Search for the cell housing the specified text and yield its [X, Y] center coordinate. 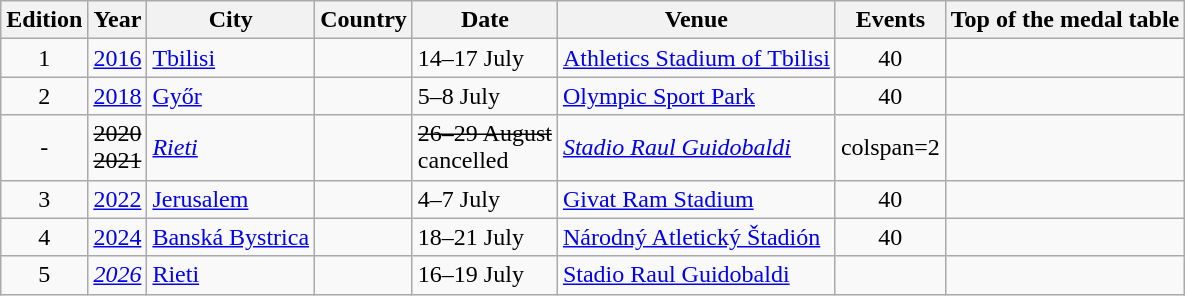
14–17 July [484, 58]
2020 2021 [118, 148]
City [231, 20]
4 [44, 237]
5–8 July [484, 96]
Events [890, 20]
2022 [118, 199]
Győr [231, 96]
Year [118, 20]
18–21 July [484, 237]
Tbilisi [231, 58]
2 [44, 96]
colspan=2 [890, 148]
26–29 Augustcancelled [484, 148]
Country [364, 20]
Olympic Sport Park [696, 96]
16–19 July [484, 275]
2024 [118, 237]
Edition [44, 20]
5 [44, 275]
Top of the medal table [1065, 20]
1 [44, 58]
Národný Atletický Štadión [696, 237]
Venue [696, 20]
3 [44, 199]
Jerusalem [231, 199]
Athletics Stadium of Tbilisi [696, 58]
2026 [118, 275]
Banská Bystrica [231, 237]
4–7 July [484, 199]
Date [484, 20]
Givat Ram Stadium [696, 199]
2016 [118, 58]
- [44, 148]
2018 [118, 96]
